Scan for the cell matching the given text and deliver its [x, y] coordinate at center. 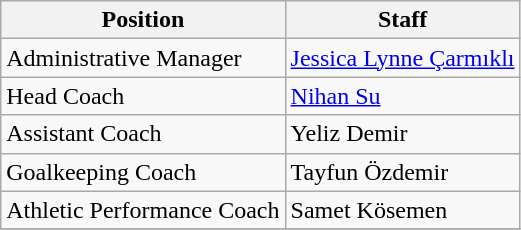
Goalkeeping Coach [143, 172]
Head Coach [143, 96]
Staff [402, 20]
Jessica Lynne Çarmıklı [402, 58]
Nihan Su [402, 96]
Athletic Performance Coach [143, 210]
Assistant Coach [143, 134]
Administrative Manager [143, 58]
Yeliz Demir [402, 134]
Position [143, 20]
Samet Kösemen [402, 210]
Tayfun Özdemir [402, 172]
